Provide the (X, Y) coordinate of the cell's center where the given text is located.  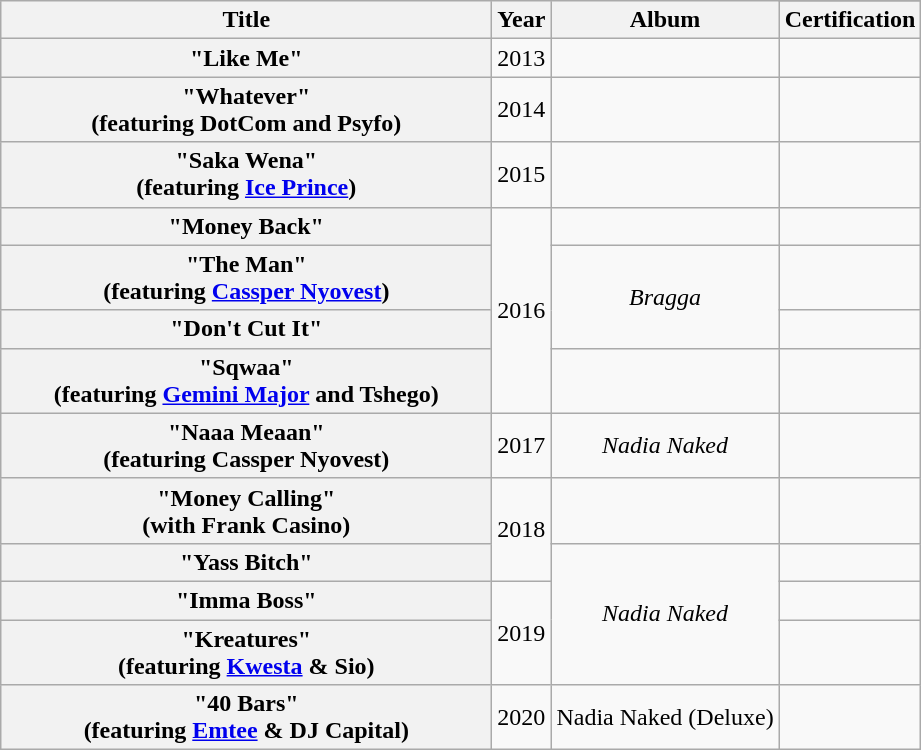
"Don't Cut It" (246, 329)
2013 (522, 58)
2020 (522, 718)
"Naaa Meaan"(featuring Cassper Nyovest) (246, 446)
Album (665, 20)
Title (246, 20)
2015 (522, 174)
"Like Me" (246, 58)
"Imma Boss" (246, 600)
"40 Bars"(featuring Emtee & DJ Capital) (246, 718)
"Money Calling"(with Frank Casino) (246, 510)
"Saka Wena"(featuring Ice Prince) (246, 174)
"The Man"(featuring Cassper Nyovest) (246, 278)
"Whatever"(featuring DotCom and Psyfo) (246, 110)
2017 (522, 446)
"Money Back" (246, 226)
2014 (522, 110)
Nadia Naked (Deluxe) (665, 718)
"Yass Bitch" (246, 562)
"Kreatures"(featuring Kwesta & Sio) (246, 652)
Bragga (665, 296)
2016 (522, 310)
2018 (522, 530)
Certification (850, 20)
"Sqwaa"(featuring Gemini Major and Tshego) (246, 380)
Year (522, 20)
2019 (522, 632)
